For the text-containing cell, return its midpoint in (X, Y) coordinate format. 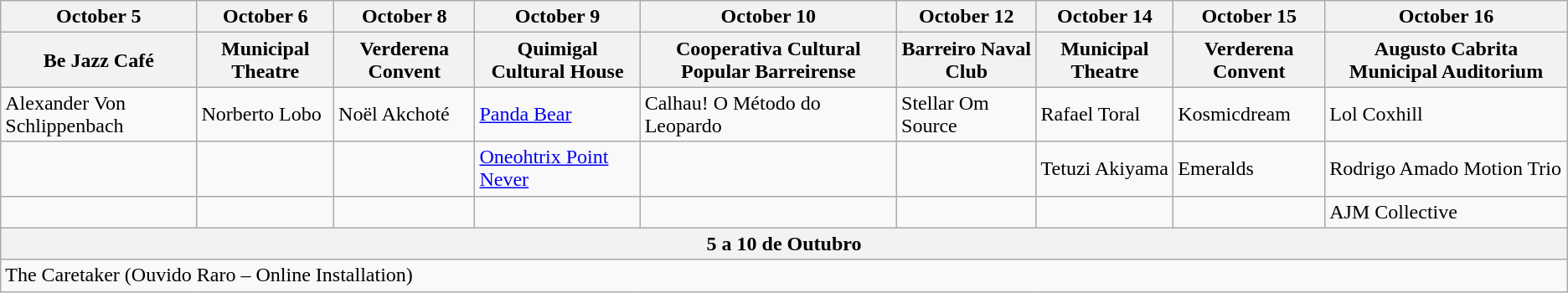
Barreiro Naval Club (967, 60)
Kosmicdream (1250, 114)
AJM Collective (1447, 212)
Quimigal Cultural House (558, 60)
October 12 (967, 17)
Lol Coxhill (1447, 114)
5 a 10 de Outubro (784, 244)
Rodrigo Amado Motion Trio (1447, 169)
October 15 (1250, 17)
October 14 (1105, 17)
Panda Bear (558, 114)
Rafael Toral (1105, 114)
Tetuzi Akiyama (1105, 169)
Noël Akchoté (405, 114)
Norberto Lobo (266, 114)
Calhau! O Método do Leopardo (768, 114)
October 10 (768, 17)
Augusto Cabrita Municipal Auditorium (1447, 60)
October 16 (1447, 17)
Emeralds (1250, 169)
Be Jazz Café (99, 60)
October 8 (405, 17)
Oneohtrix Point Never (558, 169)
Stellar Om Source (967, 114)
Cooperativa Cultural Popular Barreirense (768, 60)
October 5 (99, 17)
October 6 (266, 17)
October 9 (558, 17)
The Caretaker (Ouvido Raro – Online Installation) (784, 275)
Alexander Von Schlippenbach (99, 114)
